Extract the [x, y] coordinate from the center of the cell holding the provided text.  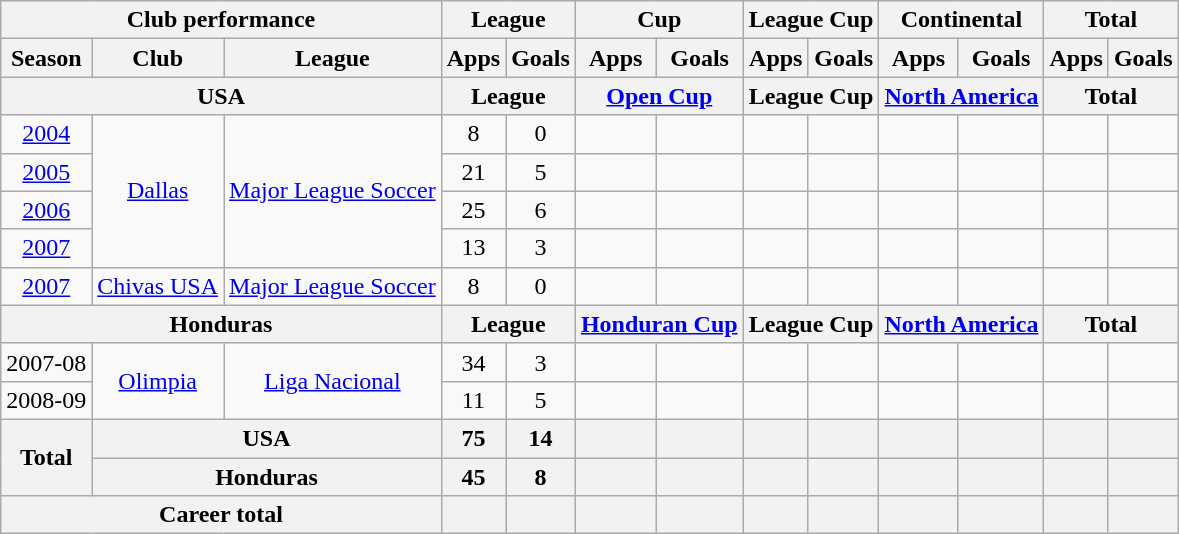
Chivas USA [158, 286]
2004 [46, 134]
6 [541, 210]
45 [473, 477]
2005 [46, 172]
21 [473, 172]
Cup [659, 20]
34 [473, 362]
11 [473, 400]
Season [46, 58]
Club [158, 58]
13 [473, 248]
Continental [962, 20]
Olimpia [158, 381]
Honduran Cup [659, 324]
Liga Nacional [333, 381]
14 [541, 438]
2008-09 [46, 400]
Dallas [158, 191]
75 [473, 438]
2007-08 [46, 362]
Career total [221, 515]
Open Cup [659, 96]
25 [473, 210]
Club performance [221, 20]
2006 [46, 210]
